Find where the given text appears and provide that cell's center as (x, y) coordinate. 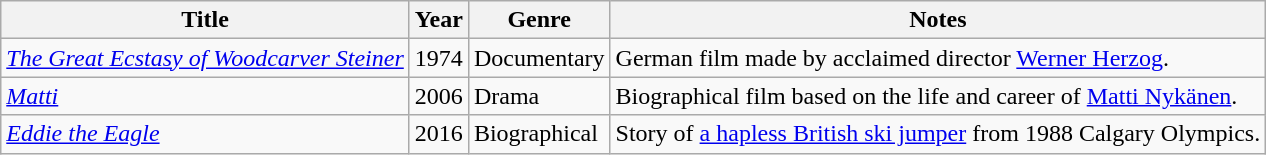
Drama (539, 96)
Documentary (539, 58)
Matti (206, 96)
Title (206, 20)
Year (438, 20)
Biographical (539, 134)
Genre (539, 20)
2006 (438, 96)
The Great Ecstasy of Woodcarver Steiner (206, 58)
Notes (938, 20)
2016 (438, 134)
Biographical film based on the life and career of Matti Nykänen. (938, 96)
1974 (438, 58)
Eddie the Eagle (206, 134)
Story of a hapless British ski jumper from 1988 Calgary Olympics. (938, 134)
German film made by acclaimed director Werner Herzog. (938, 58)
